Locate the cell with the specified text and output its [x, y] center coordinate. 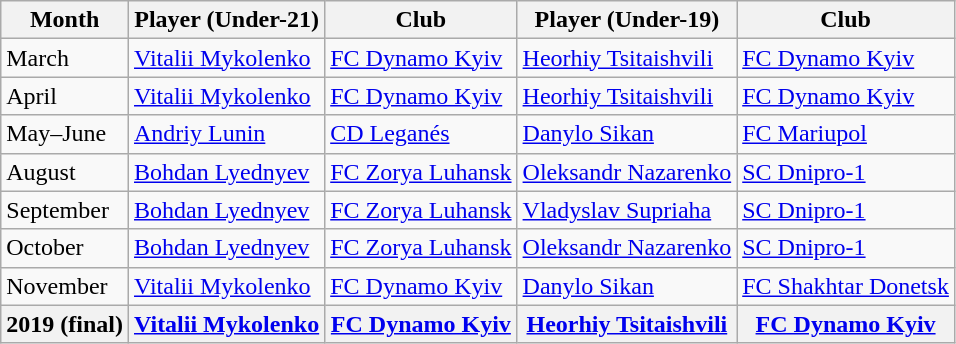
August [65, 172]
October [65, 248]
Player (Under-19) [627, 20]
2019 (final) [65, 324]
November [65, 286]
Month [65, 20]
FC Mariupol [846, 134]
Andriy Lunin [226, 134]
FC Shakhtar Donetsk [846, 286]
March [65, 58]
Player (Under-21) [226, 20]
Vladyslav Supriaha [627, 210]
April [65, 96]
CD Leganés [421, 134]
September [65, 210]
May–June [65, 134]
